Find where the given text appears and provide that cell's center as [x, y] coordinate. 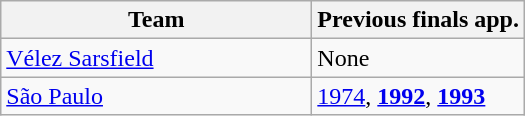
Vélez Sarsfield [156, 58]
1974, 1992, 1993 [418, 96]
São Paulo [156, 96]
None [418, 58]
Previous finals app. [418, 20]
Team [156, 20]
